Pinpoint the cell where the given text exists, returning its [x, y] midpoint coordinate. 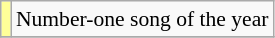
Number-one song of the year [142, 19]
